Identify which cell holds the provided text, then report its [X, Y] central coordinate. 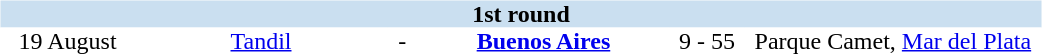
1st round [520, 14]
Tandil [262, 42]
19 August [67, 42]
9 - 55 [707, 42]
Parque Camet, Mar del Plata [892, 42]
- [402, 42]
Buenos Aires [544, 42]
